For the text-containing cell, return its midpoint in (X, Y) coordinate format. 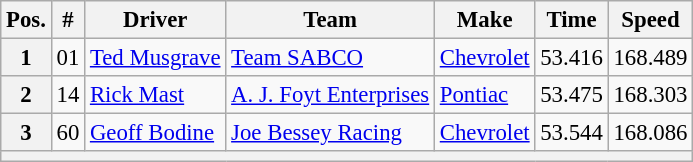
3 (26, 133)
1 (26, 58)
A. J. Foyt Enterprises (330, 95)
2 (26, 95)
Driver (156, 20)
53.475 (572, 95)
# (68, 20)
Joe Bessey Racing (330, 133)
Make (484, 20)
168.489 (650, 58)
Geoff Bodine (156, 133)
Rick Mast (156, 95)
Ted Musgrave (156, 58)
Pontiac (484, 95)
53.416 (572, 58)
53.544 (572, 133)
Speed (650, 20)
168.303 (650, 95)
14 (68, 95)
Pos. (26, 20)
Team SABCO (330, 58)
60 (68, 133)
01 (68, 58)
Time (572, 20)
168.086 (650, 133)
Team (330, 20)
